Return (x, y) of the center of cell containing provided text 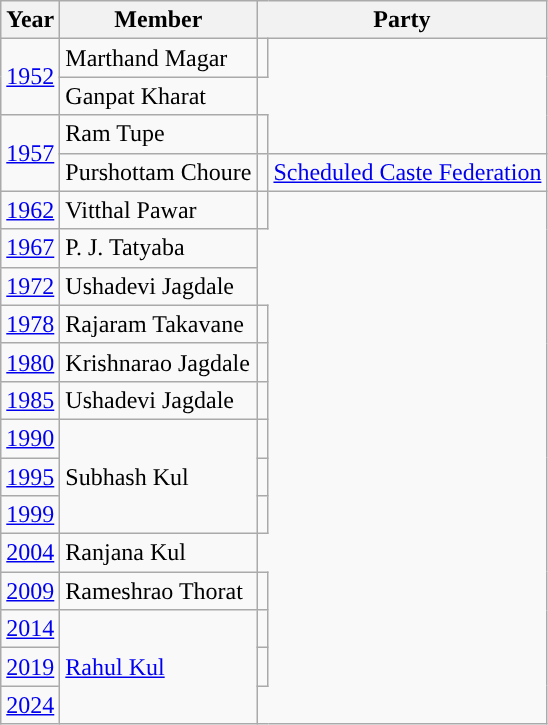
Member (158, 20)
Rajaram Takavane (158, 324)
1978 (30, 324)
Vitthal Pawar (158, 210)
P. J. Tatyaba (158, 248)
1962 (30, 210)
2004 (30, 553)
1995 (30, 477)
Purshottam Choure (158, 172)
2019 (30, 667)
1990 (30, 438)
1972 (30, 286)
Ranjana Kul (158, 553)
Marthand Magar (158, 58)
Ram Tupe (158, 134)
1967 (30, 248)
Subhash Kul (158, 476)
1985 (30, 400)
Rahul Kul (158, 667)
Krishnarao Jagdale (158, 362)
Year (30, 20)
2014 (30, 629)
Party (402, 20)
Scheduled Caste Federation (408, 172)
1957 (30, 153)
2024 (30, 705)
1980 (30, 362)
1952 (30, 77)
2009 (30, 591)
Rameshrao Thorat (158, 591)
Ganpat Kharat (158, 96)
1999 (30, 515)
